Search for the cell housing the specified text and yield its [x, y] center coordinate. 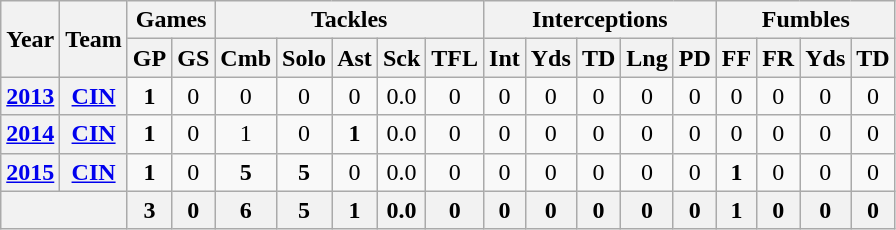
Ast [355, 58]
3 [149, 210]
Fumbles [806, 20]
TFL [455, 58]
Int [505, 58]
PD [694, 58]
Interceptions [600, 20]
Cmb [246, 58]
2015 [30, 172]
Year [30, 39]
GS [194, 58]
FF [736, 58]
FR [778, 58]
Games [170, 20]
Solo [304, 58]
Lng [647, 58]
6 [246, 210]
GP [149, 58]
Sck [401, 58]
2013 [30, 96]
2014 [30, 134]
Tackles [350, 20]
Team [94, 39]
